Identify which cell holds the provided text, then report its (X, Y) central coordinate. 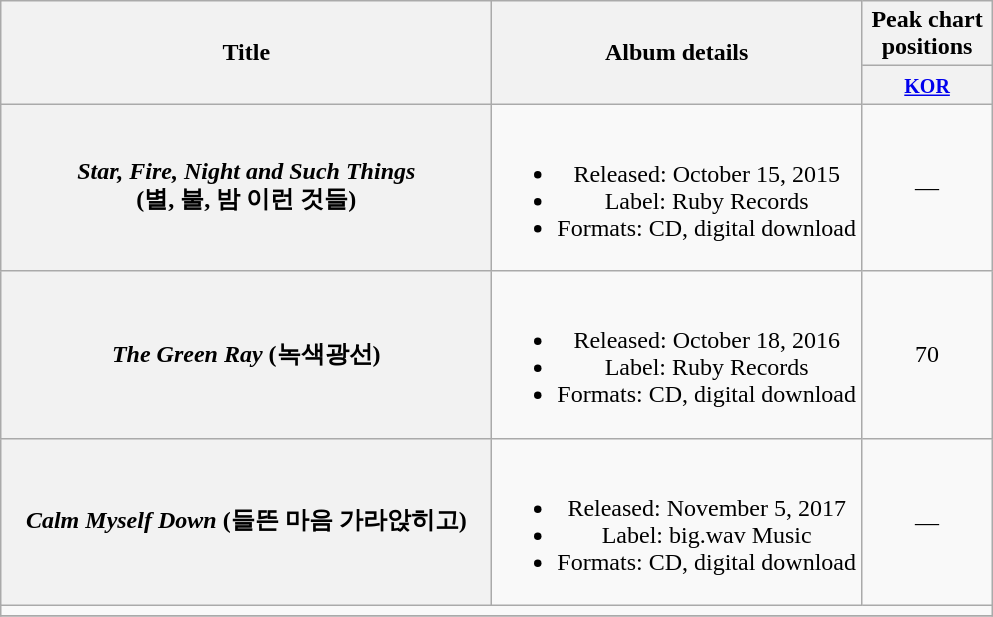
Title (246, 52)
Peak chart positions (928, 34)
Released: October 18, 2016Label: Ruby RecordsFormats: CD, digital download (677, 354)
Released: October 15, 2015Label: Ruby RecordsFormats: CD, digital download (677, 188)
The Green Ray (녹색광선) (246, 354)
KOR (928, 85)
Album details (677, 52)
Released: November 5, 2017Label: big.wav MusicFormats: CD, digital download (677, 522)
Calm Myself Down (들뜬 마음 가라앉히고) (246, 522)
70 (928, 354)
Star, Fire, Night and Such Things(별, 불, 밤 이런 것들) (246, 188)
